For the text-containing cell, return its midpoint in (x, y) coordinate format. 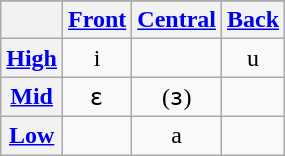
(ɜ) (177, 97)
ɛ (98, 97)
Mid (32, 97)
i (98, 58)
Front (98, 20)
Central (177, 20)
High (32, 58)
Back (254, 20)
a (177, 135)
Low (32, 135)
u (254, 58)
